From the cell containing the given text, extract its center point as (X, Y) coordinate. 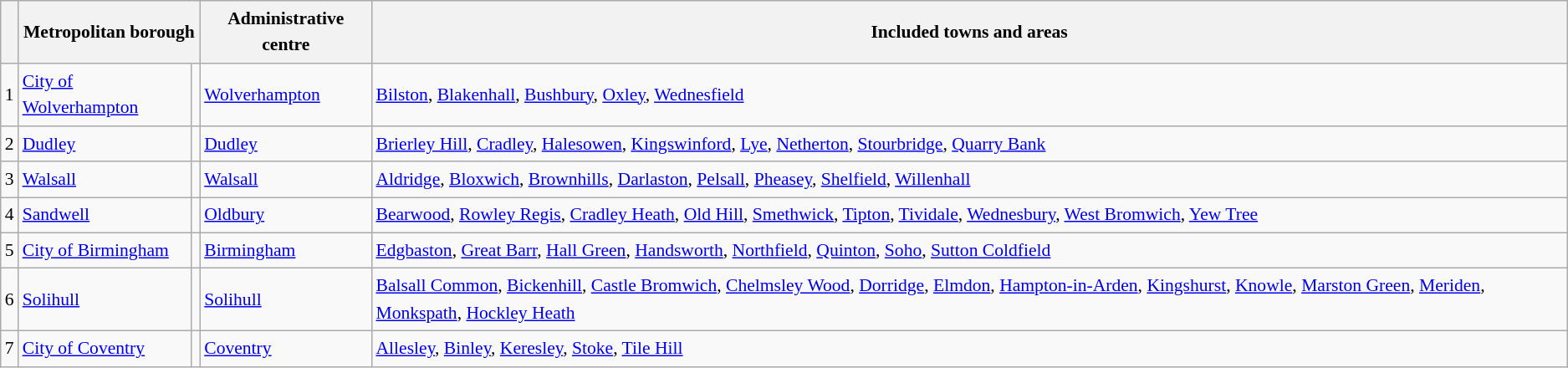
Coventry (286, 350)
Edgbaston, Great Barr, Hall Green, Handsworth, Northfield, Quinton, Soho, Sutton Coldfield (968, 251)
Sandwell (105, 216)
1 (10, 95)
City of Coventry (105, 350)
Birmingham (286, 251)
Bearwood, Rowley Regis, Cradley Heath, Old Hill, Smethwick, Tipton, Tividale, Wednesbury, West Bromwich, Yew Tree (968, 216)
4 (10, 216)
Allesley, Binley, Keresley, Stoke, Tile Hill (968, 350)
5 (10, 251)
Metropolitan borough (110, 32)
Oldbury (286, 216)
Administrative centre (286, 32)
Bilston, Blakenhall, Bushbury, Oxley, Wednesfield (968, 95)
7 (10, 350)
2 (10, 144)
Wolverhampton (286, 95)
City of Wolverhampton (105, 95)
Aldridge, Bloxwich, Brownhills, Darlaston, Pelsall, Pheasey, Shelfield, Willenhall (968, 179)
3 (10, 179)
Included towns and areas (968, 32)
Brierley Hill, Cradley, Halesowen, Kingswinford, Lye, Netherton, Stourbridge, Quarry Bank (968, 144)
6 (10, 299)
City of Birmingham (105, 251)
